Search for the cell housing the specified text and yield its [x, y] center coordinate. 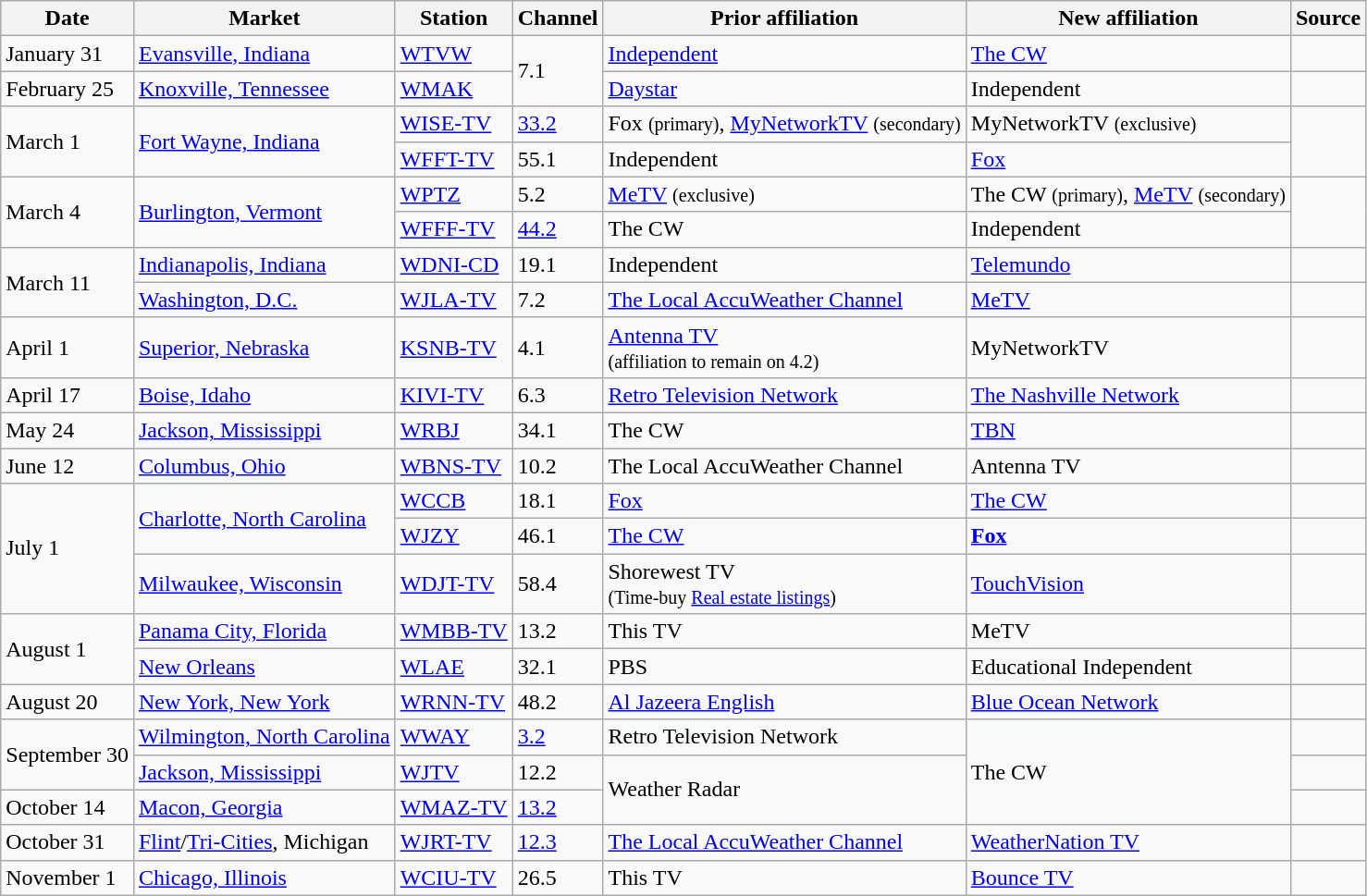
TBN [1128, 430]
12.2 [558, 772]
WFFF-TV [453, 229]
55.1 [558, 159]
5.2 [558, 194]
Macon, Georgia [265, 807]
WDJT-TV [453, 584]
Station [453, 18]
19.1 [558, 264]
WWAY [453, 737]
KIVI-TV [453, 395]
August 1 [68, 649]
Indianapolis, Indiana [265, 264]
The CW (primary), MeTV (secondary) [1128, 194]
Antenna TV [1128, 465]
MyNetworkTV [1128, 348]
46.1 [558, 536]
Weather Radar [784, 790]
Market [265, 18]
Telemundo [1128, 264]
Date [68, 18]
12.3 [558, 842]
September 30 [68, 755]
The Nashville Network [1128, 395]
48.2 [558, 702]
May 24 [68, 430]
October 14 [68, 807]
WDNI-CD [453, 264]
WFFT-TV [453, 159]
WMBB-TV [453, 632]
Boise, Idaho [265, 395]
Prior affiliation [784, 18]
April 17 [68, 395]
Blue Ocean Network [1128, 702]
32.1 [558, 667]
7.1 [558, 71]
KSNB-TV [453, 348]
WJZY [453, 536]
WeatherNation TV [1128, 842]
Knoxville, Tennessee [265, 89]
Shorewest TV(Time-buy Real estate listings) [784, 584]
Educational Independent [1128, 667]
WBNS-TV [453, 465]
January 31 [68, 54]
March 11 [68, 282]
Chicago, Illinois [265, 878]
6.3 [558, 395]
WMAK [453, 89]
33.2 [558, 124]
New York, New York [265, 702]
New Orleans [265, 667]
July 1 [68, 549]
Channel [558, 18]
October 31 [68, 842]
WMAZ-TV [453, 807]
34.1 [558, 430]
March 4 [68, 212]
MeTV (exclusive) [784, 194]
Wilmington, North Carolina [265, 737]
WJRT-TV [453, 842]
Panama City, Florida [265, 632]
WRBJ [453, 430]
Milwaukee, Wisconsin [265, 584]
Charlotte, North Carolina [265, 519]
WCCB [453, 501]
58.4 [558, 584]
WPTZ [453, 194]
26.5 [558, 878]
10.2 [558, 465]
WCIU-TV [453, 878]
WISE-TV [453, 124]
Evansville, Indiana [265, 54]
WRNN-TV [453, 702]
4.1 [558, 348]
Columbus, Ohio [265, 465]
Antenna TV(affiliation to remain on 4.2) [784, 348]
June 12 [68, 465]
April 1 [68, 348]
Burlington, Vermont [265, 212]
Al Jazeera English [784, 702]
18.1 [558, 501]
Superior, Nebraska [265, 348]
WJLA-TV [453, 300]
WTVW [453, 54]
Flint/Tri-Cities, Michigan [265, 842]
Source [1328, 18]
Fox (primary), MyNetworkTV (secondary) [784, 124]
Bounce TV [1128, 878]
PBS [784, 667]
44.2 [558, 229]
New affiliation [1128, 18]
3.2 [558, 737]
February 25 [68, 89]
Washington, D.C. [265, 300]
Fort Wayne, Indiana [265, 141]
WJTV [453, 772]
Daystar [784, 89]
August 20 [68, 702]
November 1 [68, 878]
7.2 [558, 300]
March 1 [68, 141]
MyNetworkTV (exclusive) [1128, 124]
WLAE [453, 667]
TouchVision [1128, 584]
